Return the [x, y] coordinate for the center point of the cell that contains the specified text.  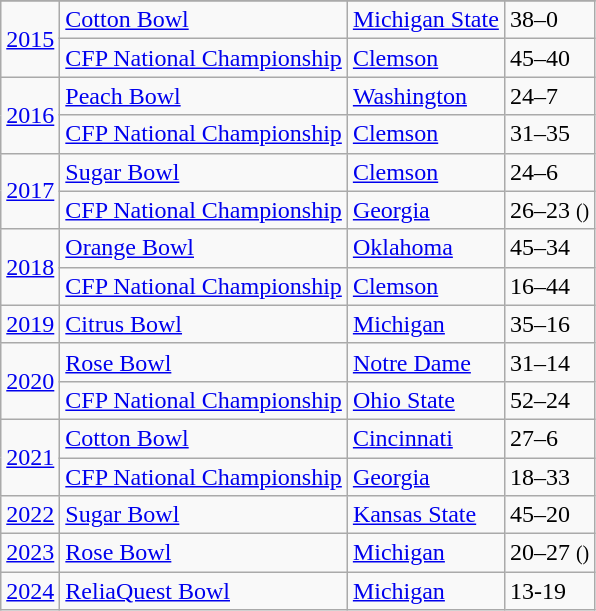
Ohio State [426, 400]
31–35 [549, 134]
45–34 [549, 248]
Peach Bowl [204, 96]
2024 [30, 591]
2016 [30, 115]
2023 [30, 553]
16–44 [549, 286]
2018 [30, 267]
Washington [426, 96]
52–24 [549, 400]
Michigan State [426, 20]
31–14 [549, 362]
Citrus Bowl [204, 324]
27–6 [549, 438]
2022 [30, 515]
2020 [30, 381]
26–23 () [549, 210]
38–0 [549, 20]
45–40 [549, 58]
35–16 [549, 324]
Cincinnati [426, 438]
ReliaQuest Bowl [204, 591]
2019 [30, 324]
Oklahoma [426, 248]
2017 [30, 191]
24–6 [549, 172]
2021 [30, 457]
18–33 [549, 477]
45–20 [549, 515]
Kansas State [426, 515]
2015 [30, 39]
Orange Bowl [204, 248]
Notre Dame [426, 362]
20–27 () [549, 553]
24–7 [549, 96]
13-19 [549, 591]
